Provide the (x, y) coordinate of the cell's center where the given text is located.  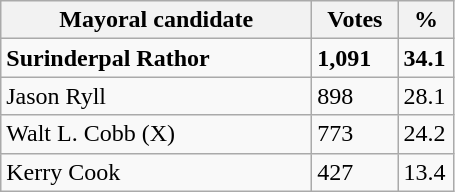
Mayoral candidate (156, 20)
898 (355, 96)
34.1 (426, 58)
427 (355, 172)
13.4 (426, 172)
Kerry Cook (156, 172)
Votes (355, 20)
Surinderpal Rathor (156, 58)
28.1 (426, 96)
% (426, 20)
Walt L. Cobb (X) (156, 134)
1,091 (355, 58)
773 (355, 134)
Jason Ryll (156, 96)
24.2 (426, 134)
